Locate the cell with the specified text and output its (x, y) center coordinate. 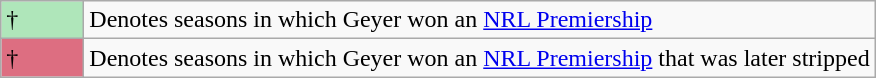
Denotes seasons in which Geyer won an NRL Premiership that was later stripped (480, 58)
Denotes seasons in which Geyer won an NRL Premiership (480, 20)
